Search for the cell housing the specified text and yield its (X, Y) center coordinate. 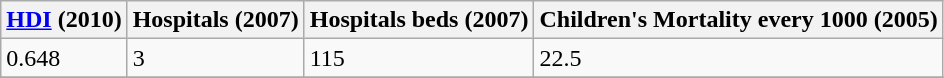
Hospitals beds (2007) (419, 20)
3 (216, 58)
HDI (2010) (64, 20)
0.648 (64, 58)
22.5 (738, 58)
115 (419, 58)
Children's Mortality every 1000 (2005) (738, 20)
Hospitals (2007) (216, 20)
